Identify which cell holds the provided text, then report its (X, Y) central coordinate. 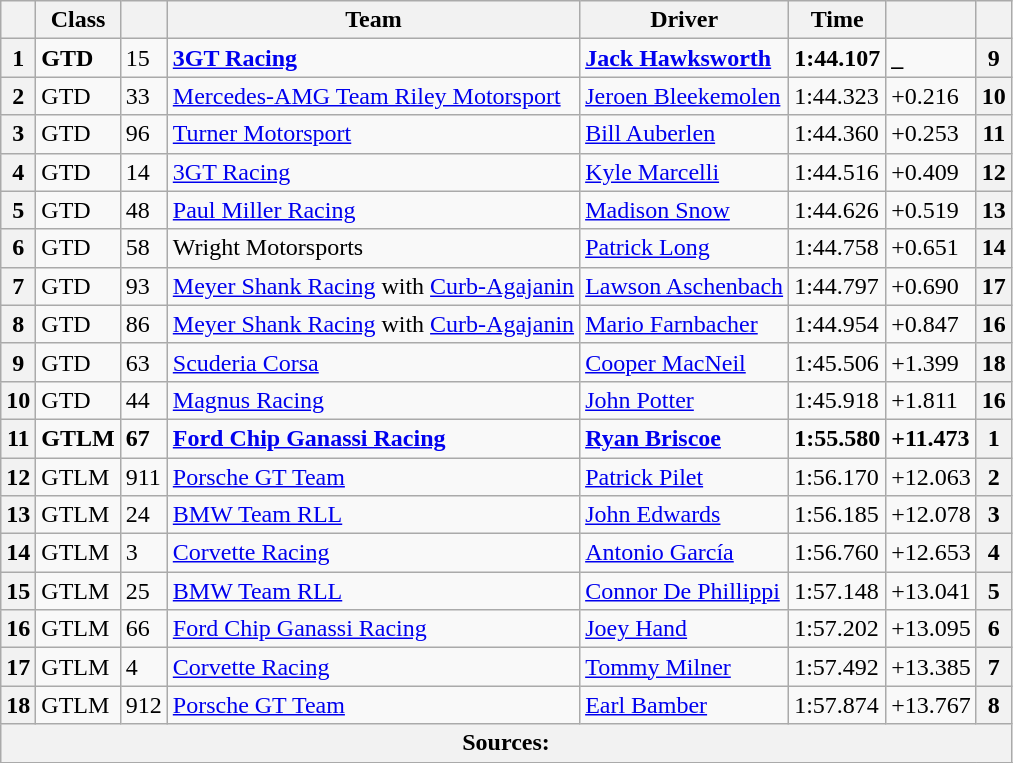
+11.473 (932, 438)
66 (144, 629)
+0.216 (932, 96)
24 (144, 515)
+12.653 (932, 553)
25 (144, 591)
Jeroen Bleekemolen (684, 96)
John Edwards (684, 515)
58 (144, 248)
Mercedes-AMG Team Riley Motorsport (373, 96)
+0.847 (932, 324)
Scuderia Corsa (373, 362)
Class (78, 20)
1:56.170 (838, 477)
Paul Miller Racing (373, 210)
Driver (684, 20)
Joey Hand (684, 629)
Jack Hawksworth (684, 58)
1:44.954 (838, 324)
1:44.758 (838, 248)
1:57.148 (838, 591)
911 (144, 477)
+12.078 (932, 515)
+0.519 (932, 210)
Patrick Pilet (684, 477)
44 (144, 400)
1:45.506 (838, 362)
Lawson Aschenbach (684, 286)
Tommy Milner (684, 667)
Kyle Marcelli (684, 172)
Cooper MacNeil (684, 362)
Earl Bamber (684, 705)
+0.690 (932, 286)
Antonio García (684, 553)
Madison Snow (684, 210)
+0.253 (932, 134)
+0.651 (932, 248)
48 (144, 210)
86 (144, 324)
+0.409 (932, 172)
1:56.185 (838, 515)
96 (144, 134)
_ (932, 58)
Patrick Long (684, 248)
1:44.797 (838, 286)
1:57.492 (838, 667)
+13.095 (932, 629)
1:57.874 (838, 705)
1:44.107 (838, 58)
Mario Farnbacher (684, 324)
Connor De Phillippi (684, 591)
1:55.580 (838, 438)
63 (144, 362)
Sources: (506, 743)
John Potter (684, 400)
Ryan Briscoe (684, 438)
912 (144, 705)
1:44.323 (838, 96)
Wright Motorsports (373, 248)
33 (144, 96)
1:56.760 (838, 553)
Magnus Racing (373, 400)
+13.041 (932, 591)
93 (144, 286)
1:44.516 (838, 172)
Bill Auberlen (684, 134)
+1.399 (932, 362)
1:44.626 (838, 210)
Turner Motorsport (373, 134)
67 (144, 438)
1:44.360 (838, 134)
+12.063 (932, 477)
+1.811 (932, 400)
+13.385 (932, 667)
Team (373, 20)
1:57.202 (838, 629)
1:45.918 (838, 400)
Time (838, 20)
+13.767 (932, 705)
